Find where the given text appears and provide that cell's center as (x, y) coordinate. 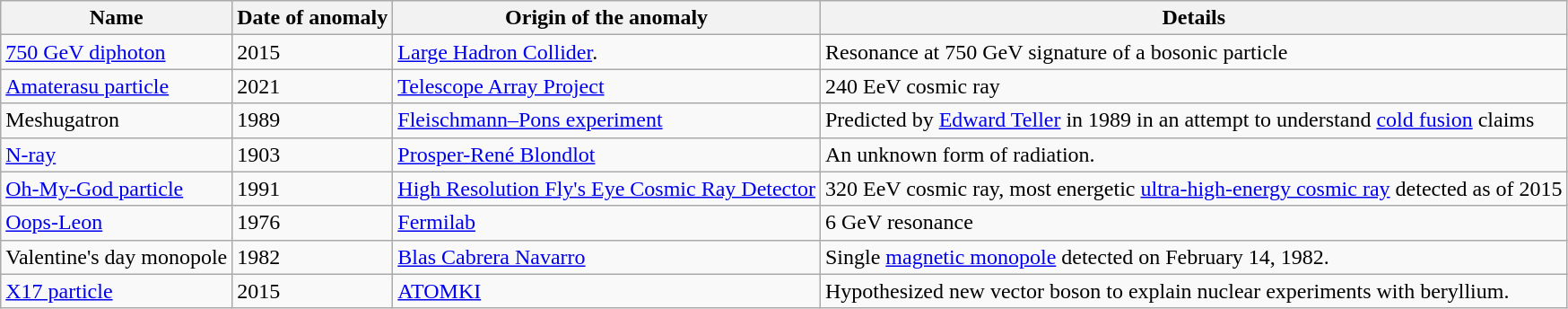
320 EeV cosmic ray, most energetic ultra-high-energy cosmic ray detected as of 2015 (1193, 189)
Single magnetic monopole detected on February 14, 1982. (1193, 257)
Oh-My-God particle (117, 189)
Predicted by Edward Teller in 1989 in an attempt to understand cold fusion claims (1193, 120)
1982 (312, 257)
X17 particle (117, 291)
Name (117, 18)
750 GeV diphoton (117, 52)
N-ray (117, 154)
1989 (312, 120)
Origin of the anomaly (606, 18)
High Resolution Fly's Eye Cosmic Ray Detector (606, 189)
6 GeV resonance (1193, 223)
Fermilab (606, 223)
Hypothesized new vector boson to explain nuclear experiments with beryllium. (1193, 291)
2021 (312, 86)
1991 (312, 189)
Valentine's day monopole (117, 257)
Blas Cabrera Navarro (606, 257)
Fleischmann–Pons experiment (606, 120)
Prosper-René Blondlot (606, 154)
1976 (312, 223)
240 EeV cosmic ray (1193, 86)
Meshugatron (117, 120)
Telescope Array Project (606, 86)
Large Hadron Collider. (606, 52)
An unknown form of radiation. (1193, 154)
Details (1193, 18)
Oops-Leon (117, 223)
Amaterasu particle (117, 86)
Date of anomaly (312, 18)
Resonance at 750 GeV signature of a bosonic particle (1193, 52)
1903 (312, 154)
ATOMKI (606, 291)
